Return the (x, y) coordinate for the center point of the cell that contains the specified text.  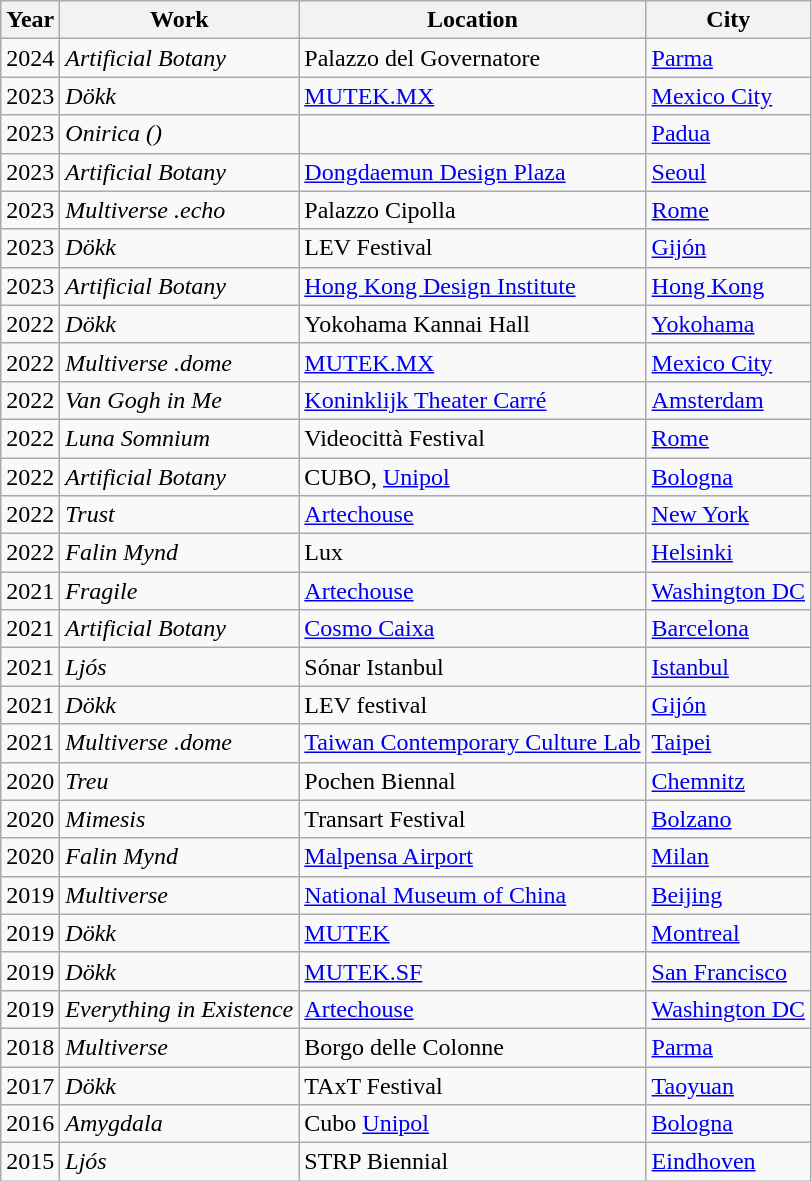
New York (728, 515)
2015 (30, 1162)
Istanbul (728, 667)
Montreal (728, 933)
MUTEK.SF (472, 971)
Yokohama (728, 324)
Helsinki (728, 553)
STRP Biennial (472, 1162)
Chemnitz (728, 781)
Van Gogh in Me (180, 400)
Amsterdam (728, 400)
Cubo Unipol (472, 1124)
Eindhoven (728, 1162)
Borgo delle Colonne (472, 1047)
San Francisco (728, 971)
Padua (728, 134)
Taipei (728, 743)
Palazzo del Governatore (472, 58)
LEV festival (472, 705)
Taiwan Contemporary Culture Lab (472, 743)
Year (30, 20)
Bolzano (728, 819)
City (728, 20)
Beijing (728, 895)
TAxT Festival (472, 1085)
Location (472, 20)
MUTEK (472, 933)
Treu (180, 781)
Multiverse .echo (180, 210)
Amygdala (180, 1124)
Milan (728, 857)
Barcelona (728, 629)
LEV Festival (472, 248)
2018 (30, 1047)
Luna Somnium (180, 438)
Koninklijk Theater Carré (472, 400)
Seoul (728, 172)
2024 (30, 58)
Yokohama Kannai Hall (472, 324)
Hong Kong (728, 286)
CUBO, Unipol (472, 477)
Palazzo Cipolla (472, 210)
Onirica () (180, 134)
Dongdaemun Design Plaza (472, 172)
2017 (30, 1085)
2016 (30, 1124)
Pochen Biennal (472, 781)
Hong Kong Design Institute (472, 286)
Cosmo Caixa (472, 629)
Transart Festival (472, 819)
Lux (472, 553)
Work (180, 20)
Taoyuan (728, 1085)
Sónar Istanbul (472, 667)
Mimesis (180, 819)
Trust (180, 515)
Malpensa Airport (472, 857)
Everything in Existence (180, 1009)
National Museum of China (472, 895)
Fragile (180, 591)
Videocittà Festival (472, 438)
